Capture the cell that displays the provided text and extract its (x, y) central coordinate. 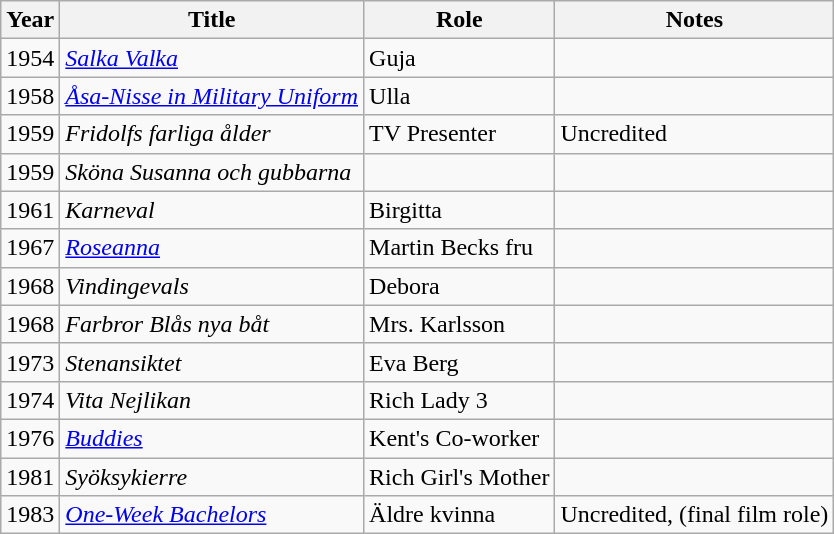
Vita Nejlikan (212, 400)
Eva Berg (460, 362)
Vindingevals (212, 286)
Guja (460, 58)
1958 (30, 96)
1967 (30, 248)
1973 (30, 362)
Uncredited (694, 134)
1983 (30, 515)
Debora (460, 286)
1981 (30, 477)
Fridolfs farliga ålder (212, 134)
Karneval (212, 210)
Mrs. Karlsson (460, 324)
Title (212, 20)
1954 (30, 58)
Uncredited, (final film role) (694, 515)
Äldre kvinna (460, 515)
1961 (30, 210)
Farbror Blås nya båt (212, 324)
Salka Valka (212, 58)
Roseanna (212, 248)
Rich Lady 3 (460, 400)
Notes (694, 20)
Ulla (460, 96)
TV Presenter (460, 134)
1974 (30, 400)
Sköna Susanna och gubbarna (212, 172)
Martin Becks fru (460, 248)
Syöksykierre (212, 477)
Stenansiktet (212, 362)
Birgitta (460, 210)
1976 (30, 438)
Åsa-Nisse in Military Uniform (212, 96)
Rich Girl's Mother (460, 477)
Role (460, 20)
One-Week Bachelors (212, 515)
Kent's Co-worker (460, 438)
Buddies (212, 438)
Year (30, 20)
